Output the (X, Y) coordinate of the center of the cell containing the given text.  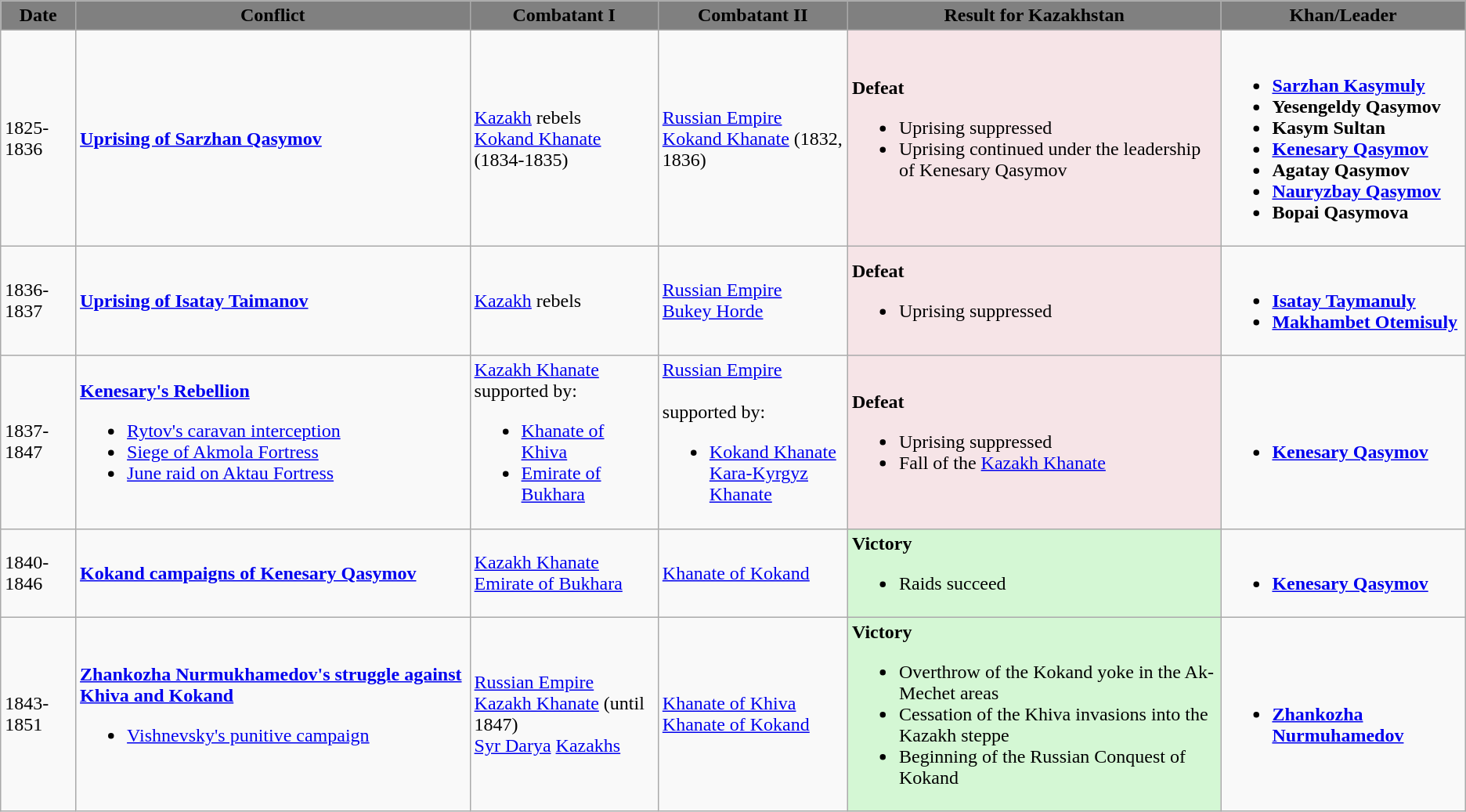
DefeatUprising suppressedUprising continued under the leadership of Kenesary Qasymov (1034, 138)
Kazakh Khanate Emirate of Bukhara (564, 573)
Sarzhan KasymulyYesengeldy QasymovKasym Sultan Kenesary QasymovAgatay QasymovNauryzbay QasymovBopai Qasymova (1343, 138)
Date (38, 16)
Kokand campaigns of Kenesary Qasymov (273, 573)
Kenesary's RebellionRytov's caravan interceptionSiege of Akmola FortressJune raid on Aktau Fortress (273, 442)
Russian EmpireBukey Horde (753, 301)
VictoryRaids succeed (1034, 573)
1836-1837 (38, 301)
DefeatUprising suppressedFall of the Kazakh Khanate (1034, 442)
Kazakh rebels (564, 301)
Khanate of Khiva Khanate of Kokand (753, 714)
Kazakh Khanatesupported by:Khanate of Khiva Emirate of Bukhara (564, 442)
DefeatUprising suppressed (1034, 301)
Zhankozha Nurmukhamedov's struggle against Khiva and KokandVishnevsky's punitive campaign (273, 714)
Russian Empire Kokand Khanate (1832, 1836) (753, 138)
Uprising of Sarzhan Qasymov (273, 138)
Russian EmpireKazakh Khanate (until 1847)Syr Darya Kazakhs (564, 714)
Conflict (273, 16)
Khan/Leader (1343, 16)
Zhankozha Nurmuhamedov (1343, 714)
Result for Kazakhstan (1034, 16)
1837-1847 (38, 442)
1825-1836 (38, 138)
1840-1846 (38, 573)
Isatay TaymanulyMakhambet Otemisuly (1343, 301)
Combatant I (564, 16)
Russian Empiresupported by: Kokand Khanate Kara-Kyrgyz Khanate (753, 442)
Khanate of Kokand (753, 573)
Combatant II (753, 16)
Uprising of Isatay Taimanov (273, 301)
1843-1851 (38, 714)
Kazakh rebels Kokand Khanate (1834-1835) (564, 138)
